Search for the cell housing the specified text and yield its [X, Y] center coordinate. 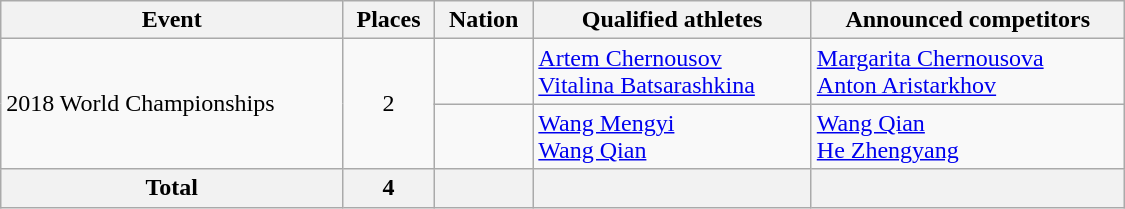
Nation [483, 20]
4 [389, 188]
Total [172, 188]
Wang MengyiWang Qian [672, 136]
2018 World Championships [172, 104]
Places [389, 20]
Qualified athletes [672, 20]
Event [172, 20]
Margarita ChernousovaAnton Aristarkhov [968, 72]
Artem ChernousovVitalina Batsarashkina [672, 72]
Wang QianHe Zhengyang [968, 136]
Announced competitors [968, 20]
2 [389, 104]
